Pinpoint the cell where the given text exists, returning its [x, y] midpoint coordinate. 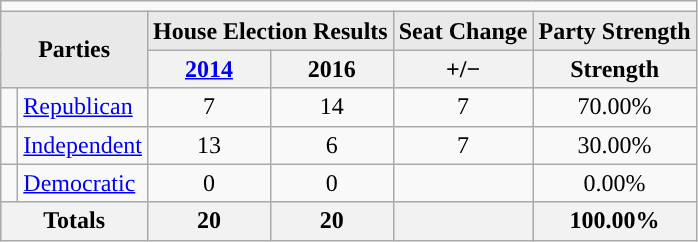
0.00% [614, 183]
100.00% [614, 221]
Party Strength [614, 31]
14 [332, 107]
Totals [74, 221]
Democratic [83, 183]
6 [332, 145]
30.00% [614, 145]
+/− [463, 69]
2016 [332, 69]
Parties [74, 50]
Republican [83, 107]
Independent [83, 145]
2014 [208, 69]
Seat Change [463, 31]
70.00% [614, 107]
Strength [614, 69]
13 [208, 145]
House Election Results [270, 31]
